From the cell containing the given text, extract its center point as [X, Y] coordinate. 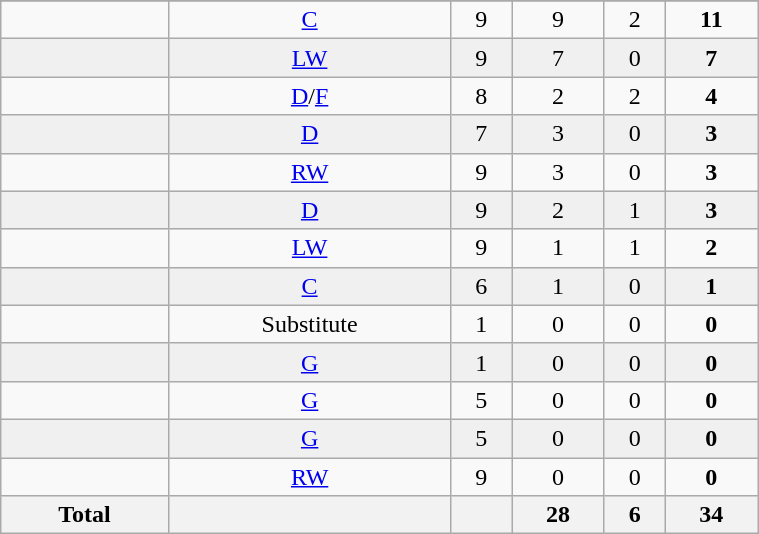
Substitute [310, 324]
28 [558, 515]
4 [712, 96]
D/F [310, 96]
Total [85, 515]
11 [712, 20]
8 [482, 96]
34 [712, 515]
